Output the (x, y) coordinate of the center of the cell containing the given text.  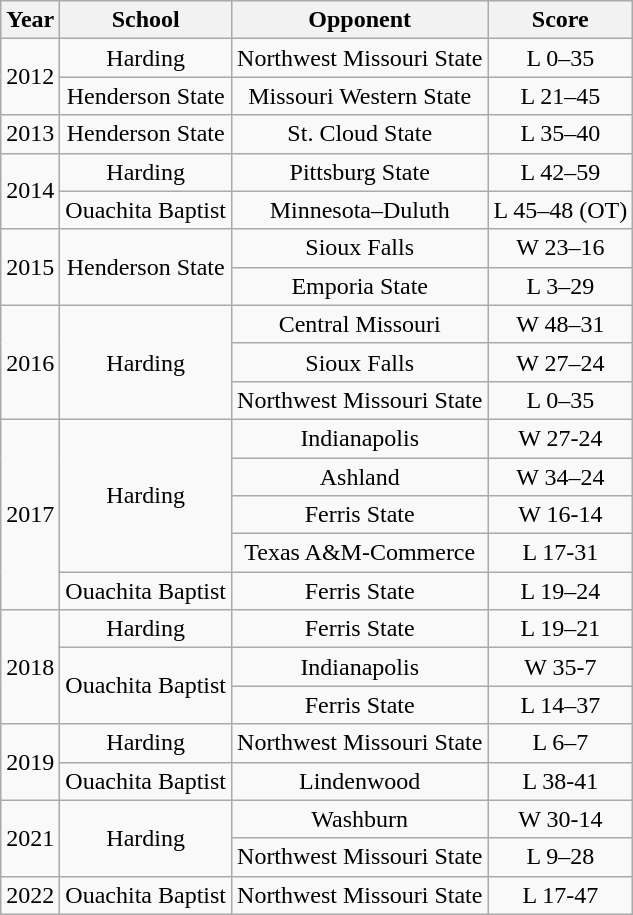
L 35–40 (560, 134)
Emporia State (360, 286)
W 16-14 (560, 515)
Central Missouri (360, 324)
St. Cloud State (360, 134)
L 19–24 (560, 591)
W 23–16 (560, 248)
W 35-7 (560, 667)
Washburn (360, 819)
2014 (30, 191)
L 9–28 (560, 857)
2021 (30, 838)
2013 (30, 134)
L 42–59 (560, 172)
L 6–7 (560, 743)
L 45–48 (OT) (560, 210)
Year (30, 20)
2017 (30, 514)
2016 (30, 362)
Ashland (360, 477)
Minnesota–Duluth (360, 210)
2018 (30, 667)
Lindenwood (360, 781)
W 48–31 (560, 324)
2012 (30, 77)
Opponent (360, 20)
L 19–21 (560, 629)
W 30-14 (560, 819)
Texas A&M-Commerce (360, 553)
2015 (30, 267)
L 17-31 (560, 553)
L 14–37 (560, 705)
Pittsburg State (360, 172)
W 27–24 (560, 362)
L 21–45 (560, 96)
2019 (30, 762)
L 17-47 (560, 895)
L 38-41 (560, 781)
L 3–29 (560, 286)
2022 (30, 895)
Missouri Western State (360, 96)
W 27-24 (560, 438)
Score (560, 20)
W 34–24 (560, 477)
School (146, 20)
